Determine the (X, Y) coordinate at the center of the cell enclosing the given text.  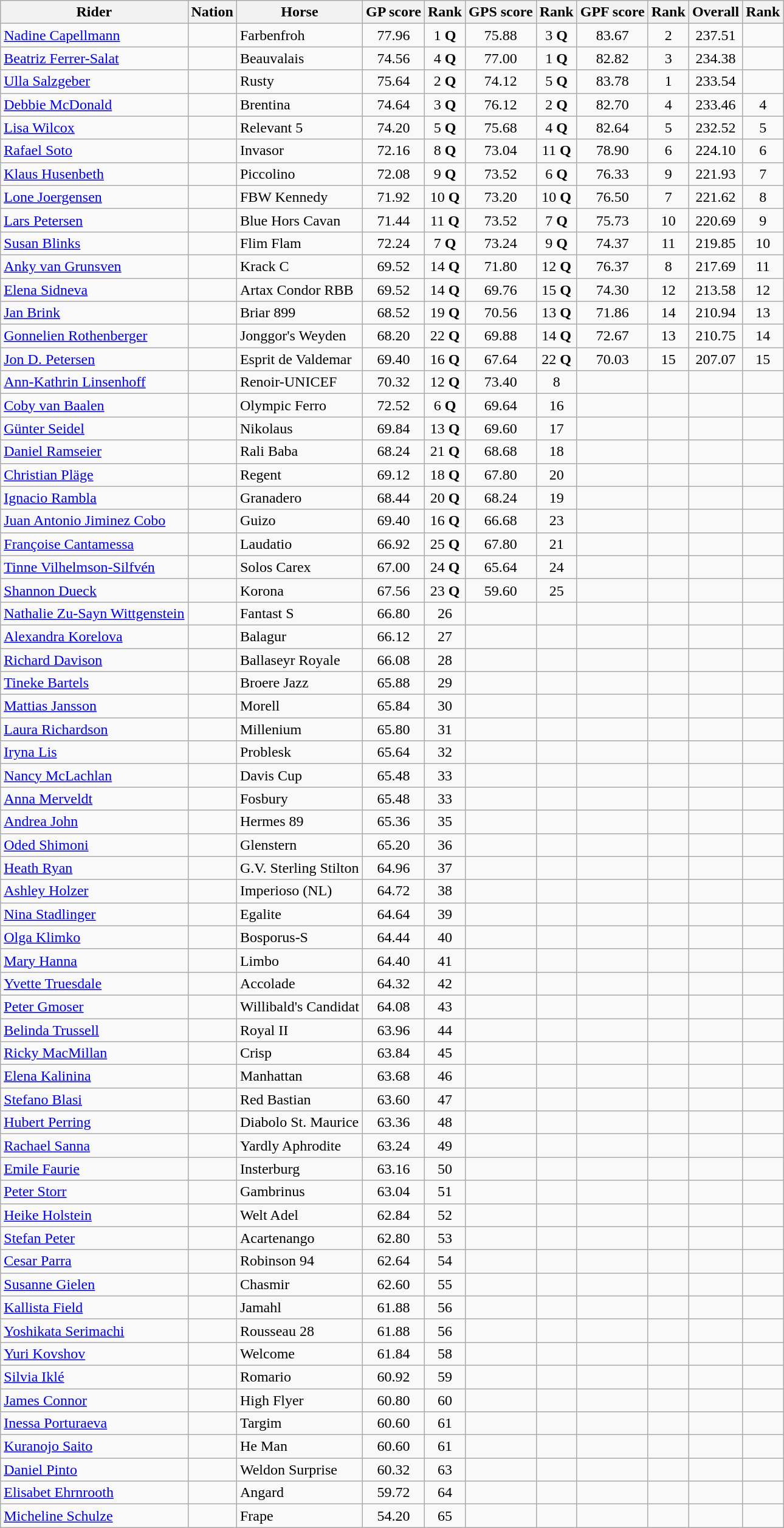
Royal II (299, 1030)
53 (445, 1238)
61.84 (393, 1354)
Laudatio (299, 544)
Frape (299, 1516)
63.60 (393, 1100)
224.10 (715, 151)
63.36 (393, 1123)
Peter Storr (94, 1192)
66.92 (393, 544)
42 (445, 983)
Ashley Holzer (94, 891)
62.64 (393, 1261)
24 Q (445, 567)
High Flyer (299, 1400)
Renoir-UNICEF (299, 382)
43 (445, 1007)
210.75 (715, 336)
52 (445, 1215)
74.20 (393, 128)
Rusty (299, 81)
Micheline Schulze (94, 1516)
Nathalie Zu-Sayn Wittgenstein (94, 613)
82.64 (613, 128)
Glenstern (299, 845)
Alexandra Korelova (94, 636)
75.64 (393, 81)
Kallista Field (94, 1307)
63.68 (393, 1076)
62.60 (393, 1284)
Cesar Parra (94, 1261)
Mary Hanna (94, 960)
63 (445, 1470)
Nikolaus (299, 428)
77.96 (393, 35)
59.60 (501, 590)
Silvia Iklé (94, 1377)
232.52 (715, 128)
60.32 (393, 1470)
Robinson 94 (299, 1261)
16 (557, 405)
76.37 (613, 266)
FBW Kennedy (299, 197)
63.16 (393, 1169)
221.62 (715, 197)
Shannon Dueck (94, 590)
Françoise Cantamessa (94, 544)
27 (445, 636)
Heike Holstein (94, 1215)
Andrea John (94, 822)
233.54 (715, 81)
Yuri Kovshov (94, 1354)
Klaus Husenbeth (94, 174)
Lone Joergensen (94, 197)
Ulla Salzgeber (94, 81)
29 (445, 683)
Heath Ryan (94, 868)
Relevant 5 (299, 128)
76.12 (501, 105)
54 (445, 1261)
72.16 (393, 151)
Jonggor's Weyden (299, 336)
64.64 (393, 914)
67.00 (393, 567)
Esprit de Valdemar (299, 359)
67.64 (501, 359)
69.88 (501, 336)
Nancy McLachlan (94, 776)
71.86 (613, 313)
66.12 (393, 636)
Broere Jazz (299, 683)
Diabolo St. Maurice (299, 1123)
65.88 (393, 683)
213.58 (715, 290)
19 (557, 498)
8 Q (445, 151)
77.00 (501, 58)
41 (445, 960)
25 (557, 590)
60.92 (393, 1377)
GPS score (501, 12)
Oded Shimoni (94, 845)
20 (557, 475)
Stefano Blasi (94, 1100)
Briar 899 (299, 313)
Weldon Surprise (299, 1470)
Rali Baba (299, 452)
Artax Condor RBB (299, 290)
Bosporus-S (299, 937)
74.30 (613, 290)
64.96 (393, 868)
Crisp (299, 1053)
20 Q (445, 498)
63.04 (393, 1192)
17 (557, 428)
Anky van Grunsven (94, 266)
Acartenango (299, 1238)
James Connor (94, 1400)
Daniel Ramseier (94, 452)
Susan Blinks (94, 243)
Egalite (299, 914)
71.44 (393, 220)
Hubert Perring (94, 1123)
83.67 (613, 35)
72.52 (393, 405)
Krack C (299, 266)
Coby van Baalen (94, 405)
36 (445, 845)
21 Q (445, 452)
60 (445, 1400)
Mattias Jansson (94, 706)
Romario (299, 1377)
Richard Davison (94, 659)
24 (557, 567)
Beauvalais (299, 58)
Angard (299, 1493)
40 (445, 937)
2 (669, 35)
73.40 (501, 382)
Gambrinus (299, 1192)
45 (445, 1053)
Millenium (299, 729)
65.20 (393, 845)
39 (445, 914)
Willibald's Candidat (299, 1007)
Tinne Vilhelmson-Silfvén (94, 567)
Piccolino (299, 174)
Iryna Lis (94, 752)
Lars Petersen (94, 220)
55 (445, 1284)
50 (445, 1169)
221.93 (715, 174)
Gonnelien Rothenberger (94, 336)
66.08 (393, 659)
Tineke Bartels (94, 683)
Ballaseyr Royale (299, 659)
75.88 (501, 35)
63.96 (393, 1030)
Balagur (299, 636)
71.80 (501, 266)
62.84 (393, 1215)
Elena Sidneva (94, 290)
Ann-Kathrin Linsenhoff (94, 382)
Insterburg (299, 1169)
76.50 (613, 197)
Juan Antonio Jiminez Cobo (94, 521)
64.40 (393, 960)
51 (445, 1192)
219.85 (715, 243)
Manhattan (299, 1076)
Granadero (299, 498)
82.82 (613, 58)
69.76 (501, 290)
Rafael Soto (94, 151)
65.84 (393, 706)
30 (445, 706)
65 (445, 1516)
Günter Seidel (94, 428)
Elisabet Ehrnrooth (94, 1493)
69.64 (501, 405)
Rachael Sanna (94, 1146)
Yoshikata Serimachi (94, 1330)
28 (445, 659)
Laura Richardson (94, 729)
64.32 (393, 983)
Nation (212, 12)
3 (669, 58)
Rider (94, 12)
Elena Kalinina (94, 1076)
Anna Merveldt (94, 799)
Imperioso (NL) (299, 891)
Targim (299, 1423)
64.08 (393, 1007)
Lisa Wilcox (94, 128)
Yvette Truesdale (94, 983)
220.69 (715, 220)
71.92 (393, 197)
1 (669, 81)
69.84 (393, 428)
Daniel Pinto (94, 1470)
Davis Cup (299, 776)
Invasor (299, 151)
233.46 (715, 105)
19 Q (445, 313)
Nina Stadlinger (94, 914)
68.20 (393, 336)
Beatriz Ferrer-Salat (94, 58)
Belinda Trussell (94, 1030)
82.70 (613, 105)
60.80 (393, 1400)
23 (557, 521)
73.24 (501, 243)
Nadine Capellmann (94, 35)
63.84 (393, 1053)
72.67 (613, 336)
21 (557, 544)
65.36 (393, 822)
Peter Gmoser (94, 1007)
Yardly Aphrodite (299, 1146)
Fantast S (299, 613)
25 Q (445, 544)
68.44 (393, 498)
237.51 (715, 35)
Farbenfroh (299, 35)
70.56 (501, 313)
32 (445, 752)
Jamahl (299, 1307)
35 (445, 822)
68.68 (501, 452)
65.80 (393, 729)
GPF score (613, 12)
70.03 (613, 359)
Red Bastian (299, 1100)
74.12 (501, 81)
Kuranojo Saito (94, 1447)
73.04 (501, 151)
68.52 (393, 313)
Limbo (299, 960)
31 (445, 729)
Hermes 89 (299, 822)
78.90 (613, 151)
46 (445, 1076)
37 (445, 868)
Emile Faurie (94, 1169)
Brentina (299, 105)
Olga Klimko (94, 937)
Ricky MacMillan (94, 1053)
38 (445, 891)
Inessa Porturaeva (94, 1423)
Debbie McDonald (94, 105)
234.38 (715, 58)
63.24 (393, 1146)
74.64 (393, 105)
210.94 (715, 313)
49 (445, 1146)
23 Q (445, 590)
70.32 (393, 382)
Jan Brink (94, 313)
74.56 (393, 58)
59.72 (393, 1493)
Welcome (299, 1354)
18 Q (445, 475)
Ignacio Rambla (94, 498)
75.73 (613, 220)
74.37 (613, 243)
58 (445, 1354)
Morell (299, 706)
Welt Adel (299, 1215)
26 (445, 613)
76.33 (613, 174)
66.68 (501, 521)
72.08 (393, 174)
Korona (299, 590)
62.80 (393, 1238)
67.56 (393, 590)
54.20 (393, 1516)
Olympic Ferro (299, 405)
Flim Flam (299, 243)
64.72 (393, 891)
Guizo (299, 521)
72.24 (393, 243)
Jon D. Petersen (94, 359)
Blue Hors Cavan (299, 220)
Horse (299, 12)
69.60 (501, 428)
He Man (299, 1447)
GP score (393, 12)
Solos Carex (299, 567)
69.12 (393, 475)
G.V. Sterling Stilton (299, 868)
73.20 (501, 197)
64 (445, 1493)
75.68 (501, 128)
217.69 (715, 266)
Susanne Gielen (94, 1284)
207.07 (715, 359)
Overall (715, 12)
Stefan Peter (94, 1238)
83.78 (613, 81)
Regent (299, 475)
15 Q (557, 290)
66.80 (393, 613)
47 (445, 1100)
44 (445, 1030)
Christian Pläge (94, 475)
59 (445, 1377)
Fosbury (299, 799)
64.44 (393, 937)
Rousseau 28 (299, 1330)
Problesk (299, 752)
48 (445, 1123)
Accolade (299, 983)
18 (557, 452)
Chasmir (299, 1284)
